Provide the [x, y] coordinate of the cell's center where the given text is located.  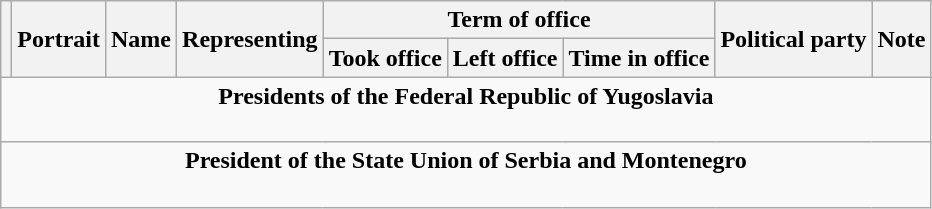
Time in office [639, 58]
Note [902, 39]
Portrait [59, 39]
Left office [505, 58]
Took office [385, 58]
Political party [794, 39]
Presidents of the Federal Republic of Yugoslavia [466, 110]
President of the State Union of Serbia and Montenegro [466, 174]
Term of office [519, 20]
Name [140, 39]
Representing [250, 39]
